Locate the cell with the specified text and output its (x, y) center coordinate. 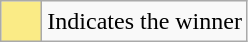
Indicates the winner (145, 22)
